Return the (x, y) coordinate for the center point of the cell that contains the specified text.  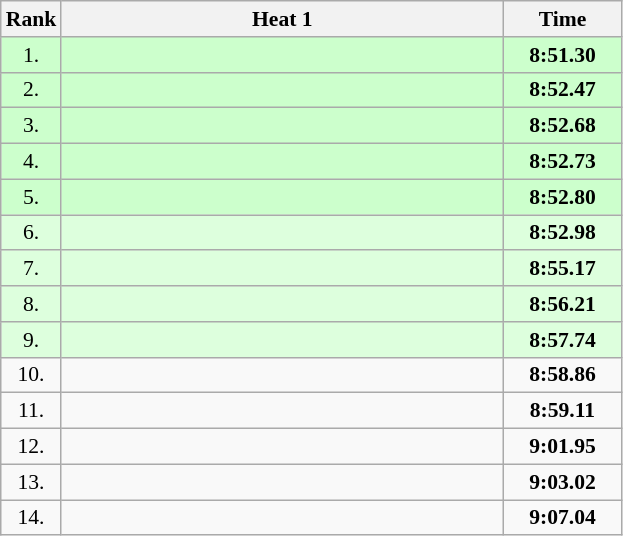
6. (32, 233)
7. (32, 269)
14. (32, 518)
8:52.98 (562, 233)
2. (32, 90)
8:56.21 (562, 304)
9:01.95 (562, 447)
8:58.86 (562, 375)
8:52.80 (562, 197)
Time (562, 19)
1. (32, 55)
8:52.47 (562, 90)
12. (32, 447)
8:52.73 (562, 162)
9:03.02 (562, 482)
Heat 1 (282, 19)
11. (32, 411)
13. (32, 482)
8:52.68 (562, 126)
8:57.74 (562, 340)
9:07.04 (562, 518)
9. (32, 340)
8:51.30 (562, 55)
10. (32, 375)
Rank (32, 19)
8. (32, 304)
8:55.17 (562, 269)
3. (32, 126)
4. (32, 162)
8:59.11 (562, 411)
5. (32, 197)
